Output the (x, y) coordinate of the center of the cell containing the given text.  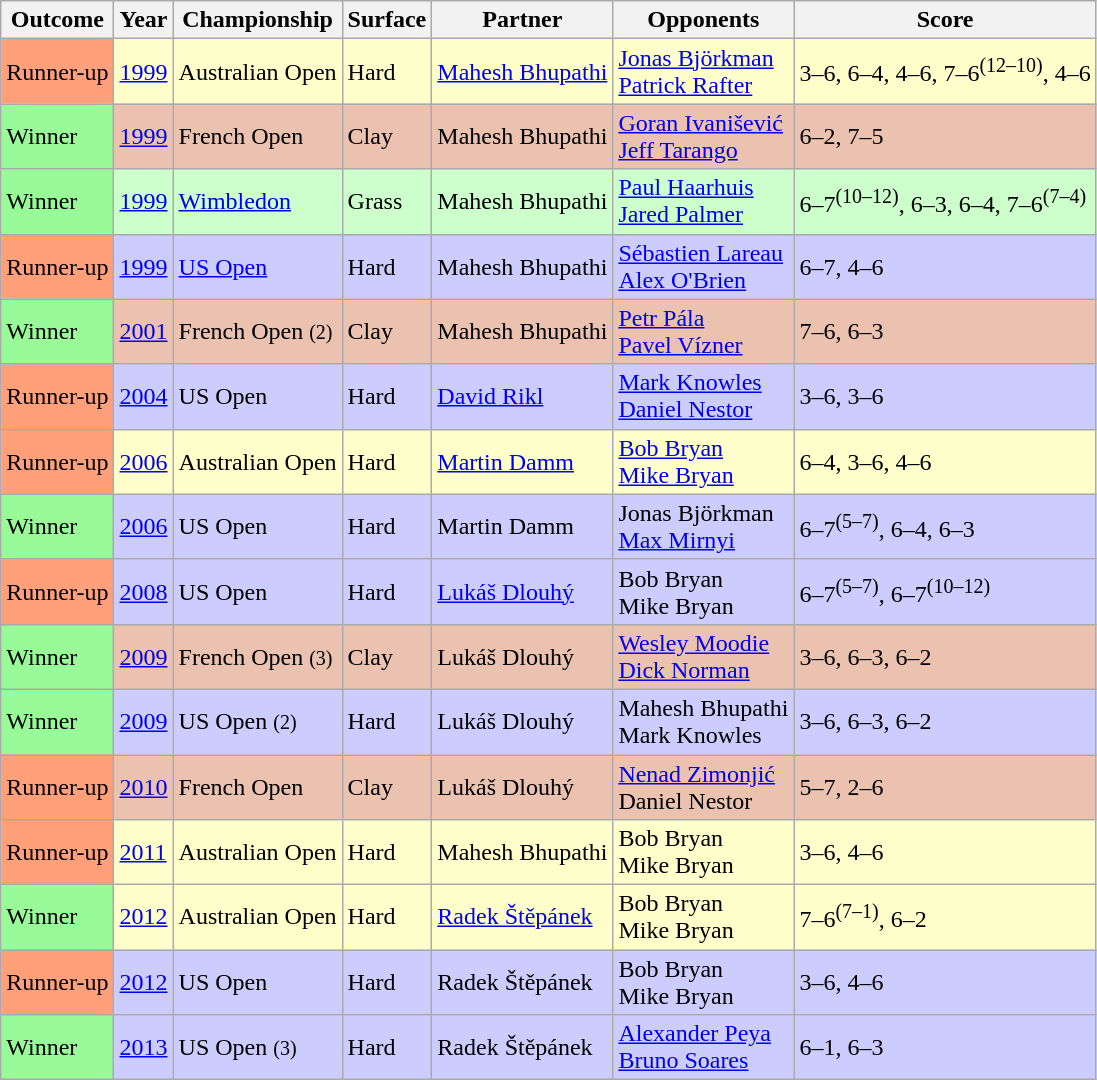
Jonas Björkman Patrick Rafter (704, 72)
Sébastien Lareau Alex O'Brien (704, 266)
6–4, 3–6, 4–6 (945, 462)
Championship (258, 20)
Outcome (58, 20)
6–7(10–12), 6–3, 6–4, 7–6(7–4) (945, 202)
7–6, 6–3 (945, 332)
6–1, 6–3 (945, 1048)
US Open (2) (258, 722)
5–7, 2–6 (945, 786)
2008 (144, 592)
US Open (3) (258, 1048)
2013 (144, 1048)
Mark Knowles Daniel Nestor (704, 396)
6–7, 4–6 (945, 266)
Nenad Zimonjić Daniel Nestor (704, 786)
2011 (144, 852)
Partner (522, 20)
Goran Ivanišević Jeff Tarango (704, 136)
Jonas Björkman Max Mirnyi (704, 526)
Surface (387, 20)
Wimbledon (258, 202)
Opponents (704, 20)
3–6, 6–4, 4–6, 7–6(12–10), 4–6 (945, 72)
David Rikl (522, 396)
3–6, 3–6 (945, 396)
Year (144, 20)
2001 (144, 332)
Alexander Peya Bruno Soares (704, 1048)
Mahesh Bhupathi Mark Knowles (704, 722)
2004 (144, 396)
Wesley Moodie Dick Norman (704, 656)
2010 (144, 786)
Paul Haarhuis Jared Palmer (704, 202)
Grass (387, 202)
Petr Pála Pavel Vízner (704, 332)
6–2, 7–5 (945, 136)
French Open (3) (258, 656)
Score (945, 20)
7–6(7–1), 6–2 (945, 918)
6–7(5–7), 6–7(10–12) (945, 592)
6–7(5–7), 6–4, 6–3 (945, 526)
French Open (2) (258, 332)
